Scan for the cell matching the given text and deliver its [x, y] coordinate at center. 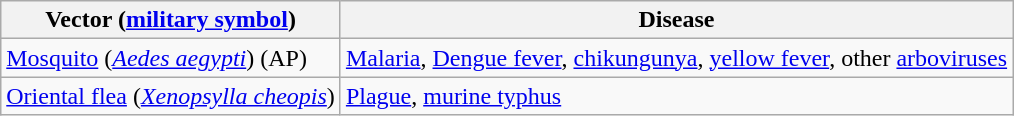
Disease [676, 20]
Vector (military symbol) [171, 20]
Malaria, Dengue fever, chikungunya, yellow fever, other arboviruses [676, 58]
Mosquito (Aedes aegypti) (AP) [171, 58]
Oriental flea (Xenopsylla cheopis) [171, 96]
Plague, murine typhus [676, 96]
